Scan for the cell matching the given text and deliver its [X, Y] coordinate at center. 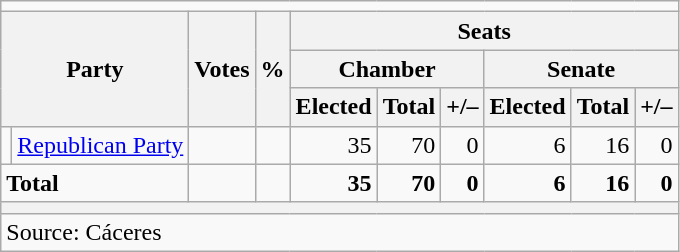
Senate [581, 69]
Republican Party [100, 145]
Votes [222, 69]
Source: Cáceres [340, 232]
Party [95, 69]
% [272, 69]
Seats [484, 31]
Chamber [387, 69]
